Extract the [x, y] coordinate from the center of the cell holding the provided text.  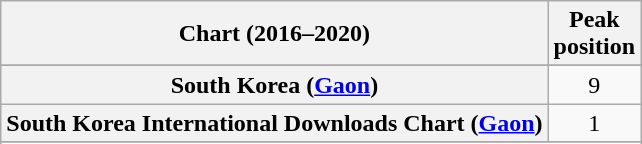
Chart (2016–2020) [274, 34]
9 [594, 85]
South Korea (Gaon) [274, 85]
South Korea International Downloads Chart (Gaon) [274, 123]
1 [594, 123]
Peakposition [594, 34]
